From the cell containing the given text, extract its center point as (X, Y) coordinate. 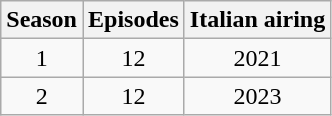
2 (42, 96)
2021 (257, 58)
1 (42, 58)
2023 (257, 96)
Season (42, 20)
Italian airing (257, 20)
Episodes (133, 20)
